Output the [x, y] coordinate of the center of the cell containing the given text.  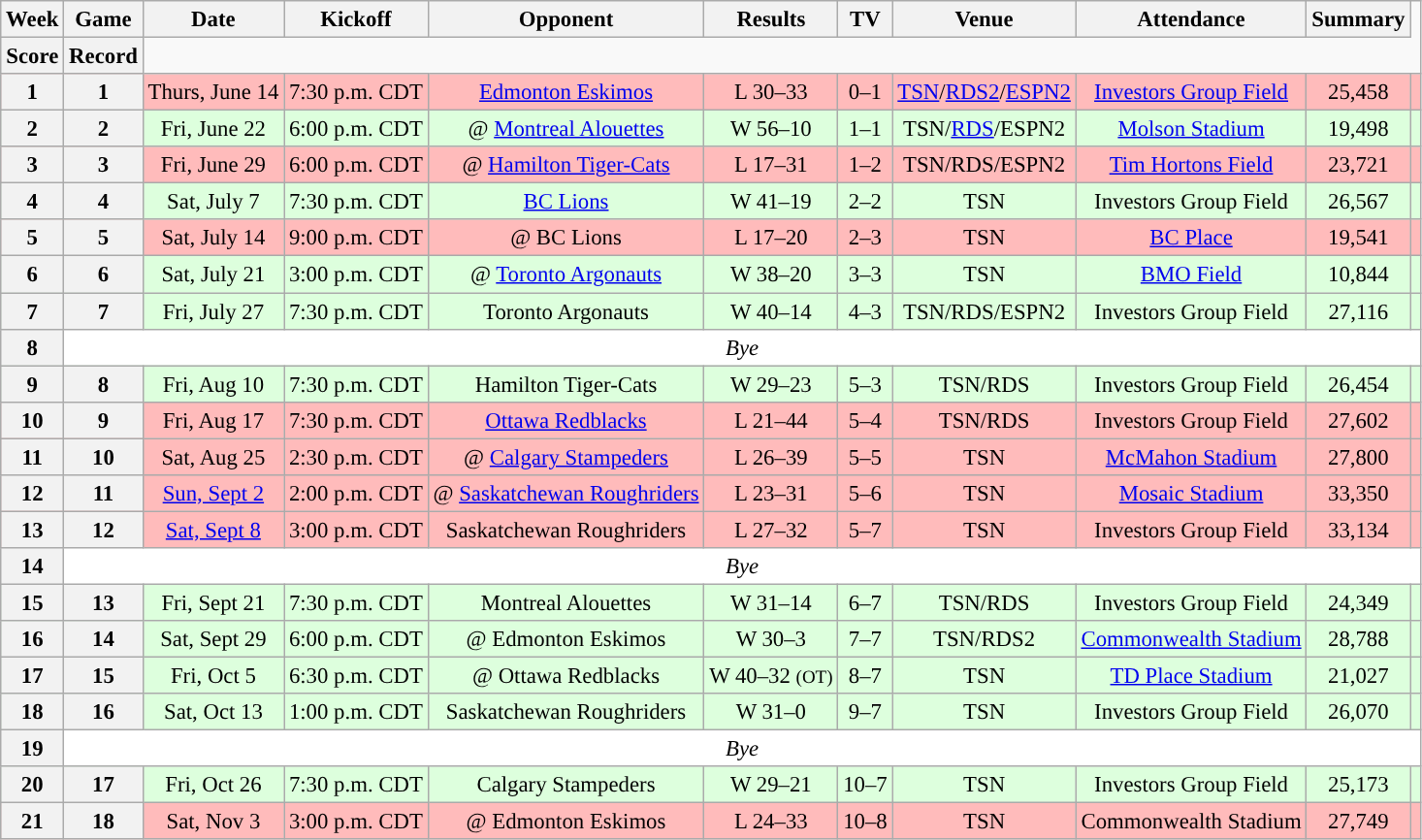
Sat, Aug 25 [213, 457]
1–2 [865, 165]
2–3 [865, 238]
2–2 [865, 202]
1:00 p.m. CDT [357, 712]
Sat, July 14 [213, 238]
1–1 [865, 129]
19,498 [1358, 129]
20 [33, 785]
27,116 [1358, 311]
Molson Stadium [1191, 129]
27,602 [1358, 420]
Fri, June 22 [213, 129]
3–3 [865, 275]
W 31–0 [771, 712]
Sat, July 21 [213, 275]
L 23–31 [771, 494]
Game [103, 19]
L 17–20 [771, 238]
25,173 [1358, 785]
W 29–21 [771, 785]
5–4 [865, 420]
19,541 [1358, 238]
L 27–32 [771, 530]
Venue [984, 19]
Sun, Sept 2 [213, 494]
Fri, Sept 21 [213, 602]
Fri, Aug 10 [213, 384]
L 24–33 [771, 822]
Score [33, 56]
21,027 [1358, 676]
W 56–10 [771, 129]
26,070 [1358, 712]
BC Place [1191, 238]
@ Montreal Alouettes [566, 129]
8–7 [865, 676]
33,134 [1358, 530]
L 21–44 [771, 420]
Fri, July 27 [213, 311]
Ottawa Redblacks [566, 420]
5–6 [865, 494]
McMahon Stadium [1191, 457]
Sat, July 7 [213, 202]
Sat, Oct 13 [213, 712]
TSN/RDS2/ESPN2 [984, 92]
Record [103, 56]
Edmonton Eskimos [566, 92]
W 40–32 (OT) [771, 676]
28,788 [1358, 639]
W 41–19 [771, 202]
W 30–3 [771, 639]
@ Calgary Stampeders [566, 457]
19 [33, 749]
@ Ottawa Redblacks [566, 676]
26,567 [1358, 202]
TSN/RDS2 [984, 639]
26,454 [1358, 384]
BC Lions [566, 202]
6–7 [865, 602]
33,350 [1358, 494]
9–7 [865, 712]
L 17–31 [771, 165]
Mosaic Stadium [1191, 494]
0–1 [865, 92]
@ Toronto Argonauts [566, 275]
Thurs, June 14 [213, 92]
Kickoff [357, 19]
10–8 [865, 822]
Toronto Argonauts [566, 311]
27,749 [1358, 822]
Tim Hortons Field [1191, 165]
Fri, Aug 17 [213, 420]
L 30–33 [771, 92]
Date [213, 19]
W 29–23 [771, 384]
5–7 [865, 530]
Summary [1358, 19]
27,800 [1358, 457]
@ Saskatchewan Roughriders [566, 494]
Montreal Alouettes [566, 602]
6:30 p.m. CDT [357, 676]
5–3 [865, 384]
W 38–20 [771, 275]
Sat, Sept 8 [213, 530]
4–3 [865, 311]
9:00 p.m. CDT [357, 238]
23,721 [1358, 165]
25,458 [1358, 92]
@ BC Lions [566, 238]
Fri, Oct 5 [213, 676]
21 [33, 822]
10–7 [865, 785]
Sat, Sept 29 [213, 639]
Calgary Stampeders [566, 785]
Opponent [566, 19]
Attendance [1191, 19]
TD Place Stadium [1191, 676]
10,844 [1358, 275]
24,349 [1358, 602]
2:30 p.m. CDT [357, 457]
W 40–14 [771, 311]
Sat, Nov 3 [213, 822]
Fri, Oct 26 [213, 785]
2:00 p.m. CDT [357, 494]
Results [771, 19]
Hamilton Tiger-Cats [566, 384]
BMO Field [1191, 275]
Fri, June 29 [213, 165]
TV [865, 19]
Week [33, 19]
L 26–39 [771, 457]
5–5 [865, 457]
@ Hamilton Tiger-Cats [566, 165]
W 31–14 [771, 602]
7–7 [865, 639]
